Output the [x, y] coordinate of the center of the cell containing the given text.  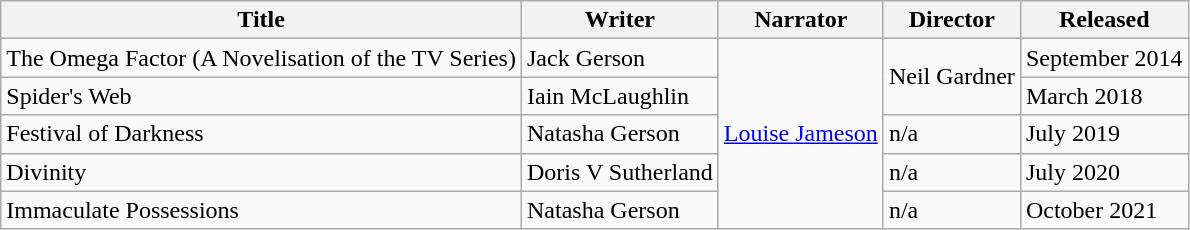
Narrator [800, 20]
March 2018 [1104, 96]
The Omega Factor (A Novelisation of the TV Series) [262, 58]
Jack Gerson [620, 58]
Writer [620, 20]
Released [1104, 20]
Spider's Web [262, 96]
July 2019 [1104, 134]
Festival of Darkness [262, 134]
Title [262, 20]
Louise Jameson [800, 134]
July 2020 [1104, 172]
Divinity [262, 172]
Director [952, 20]
Iain McLaughlin [620, 96]
Neil Gardner [952, 77]
Doris V Sutherland [620, 172]
October 2021 [1104, 210]
Immaculate Possessions [262, 210]
September 2014 [1104, 58]
